Capture the cell that displays the provided text and extract its [x, y] central coordinate. 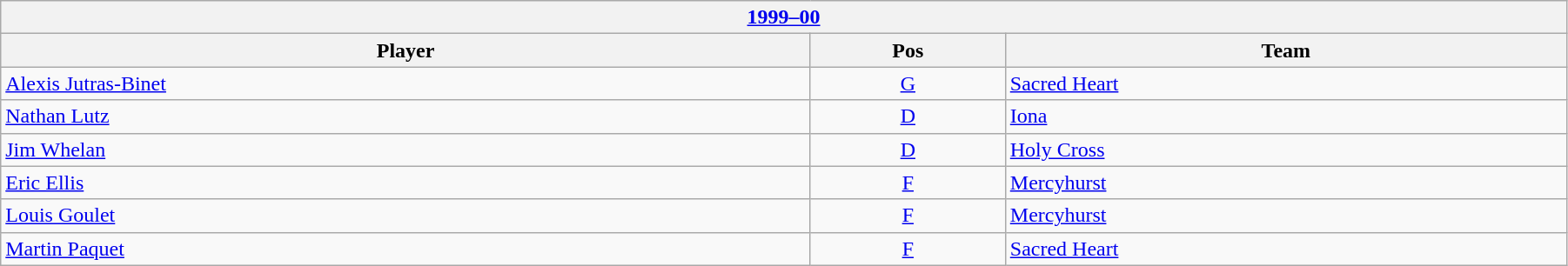
Martin Paquet [405, 249]
Jim Whelan [405, 150]
Alexis Jutras-Binet [405, 83]
Holy Cross [1286, 150]
Team [1286, 50]
1999–00 [784, 17]
G [908, 83]
Nathan Lutz [405, 116]
Pos [908, 50]
Player [405, 50]
Eric Ellis [405, 183]
Louis Goulet [405, 216]
Iona [1286, 116]
